Return (X, Y) of the center of cell containing provided text 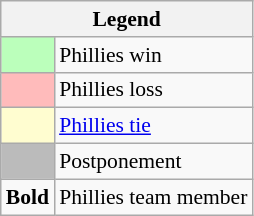
Phillies team member (153, 197)
Bold (28, 197)
Postponement (153, 162)
Legend (127, 19)
Phillies tie (153, 126)
Phillies loss (153, 90)
Phillies win (153, 55)
